Provide the (X, Y) coordinate of the cell's center where the given text is located.  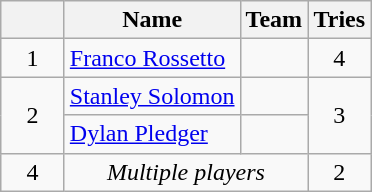
Franco Rossetto (152, 58)
Tries (340, 20)
1 (33, 58)
Dylan Pledger (152, 134)
Name (152, 20)
Team (274, 20)
Multiple players (186, 172)
3 (340, 115)
Stanley Solomon (152, 96)
